Locate the cell with the specified text and output its [x, y] center coordinate. 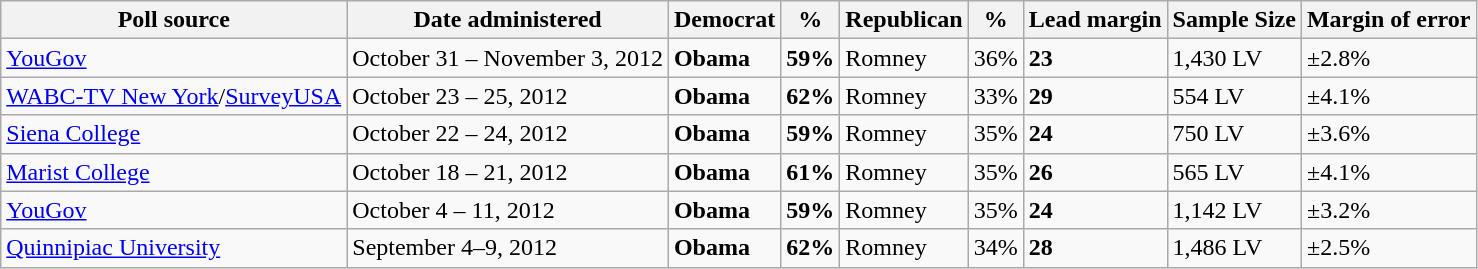
26 [1095, 172]
Poll source [174, 20]
Date administered [508, 20]
Republican [904, 20]
Sample Size [1234, 20]
29 [1095, 96]
±2.8% [1388, 58]
1,142 LV [1234, 210]
Quinnipiac University [174, 248]
28 [1095, 248]
Democrat [724, 20]
WABC-TV New York/SurveyUSA [174, 96]
October 23 – 25, 2012 [508, 96]
October 18 – 21, 2012 [508, 172]
750 LV [1234, 134]
565 LV [1234, 172]
Siena College [174, 134]
±3.6% [1388, 134]
61% [810, 172]
554 LV [1234, 96]
Lead margin [1095, 20]
1,486 LV [1234, 248]
34% [996, 248]
±2.5% [1388, 248]
1,430 LV [1234, 58]
36% [996, 58]
September 4–9, 2012 [508, 248]
Margin of error [1388, 20]
October 22 – 24, 2012 [508, 134]
October 31 – November 3, 2012 [508, 58]
23 [1095, 58]
33% [996, 96]
October 4 – 11, 2012 [508, 210]
Marist College [174, 172]
±3.2% [1388, 210]
